Provide the [X, Y] coordinate of the cell's center where the given text is located.  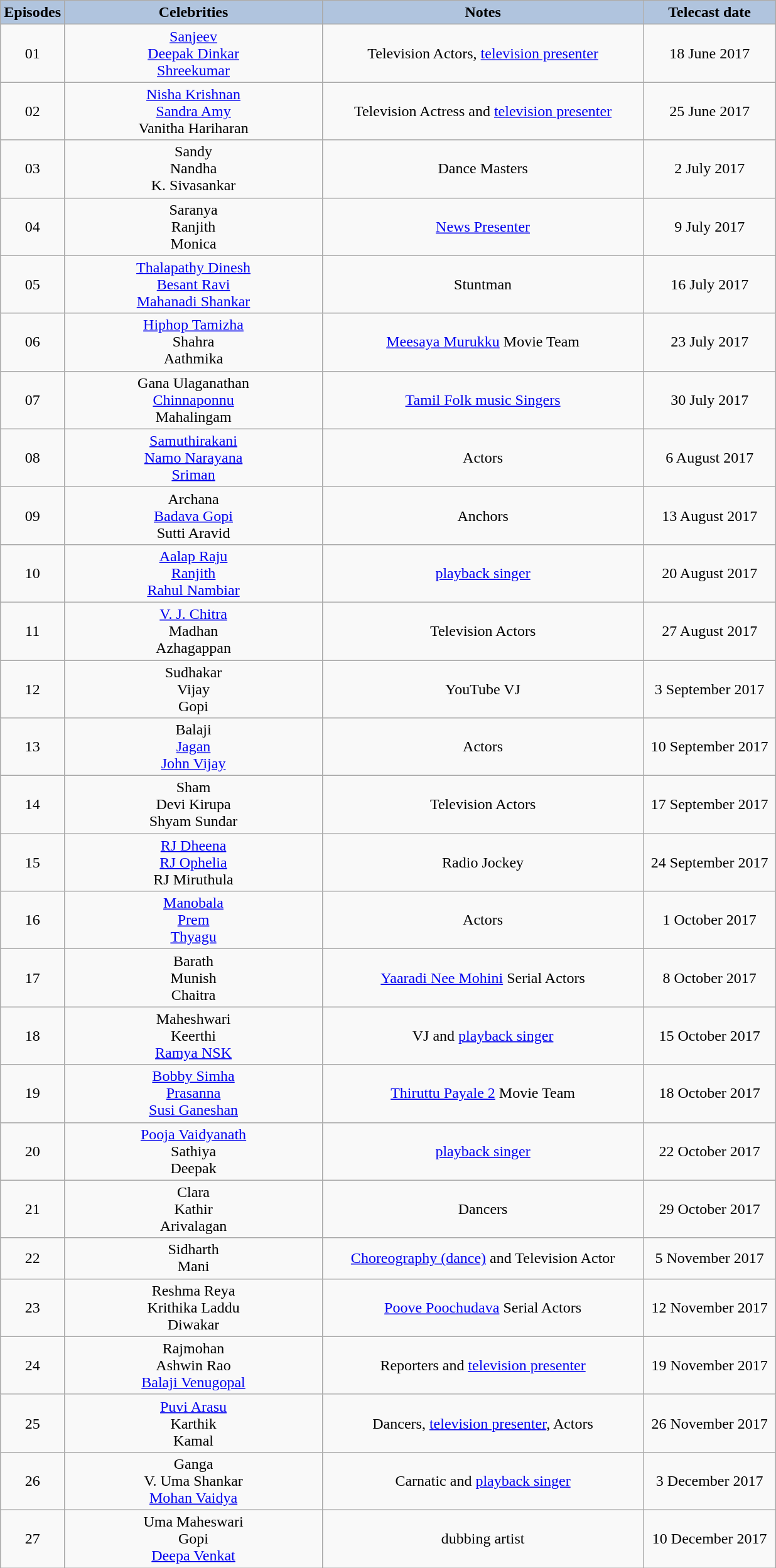
22 [33, 1258]
Manobala Prem Thyagu [193, 920]
YouTube VJ [483, 689]
Sudhakar Vijay Gopi [193, 689]
RJ Dheena RJ Ophelia RJ Miruthula [193, 862]
Dance Masters [483, 169]
Pooja Vaidyanath Sathiya Deepak [193, 1151]
Episodes [33, 13]
17 September 2017 [709, 805]
15 [33, 862]
Radio Jockey [483, 862]
Meesaya Murukku Movie Team [483, 342]
Television Actors, television presenter [483, 53]
Archana Badava Gopi Sutti Aravid [193, 515]
Reshma Reya Krithika Laddu Diwakar [193, 1308]
Telecast date [709, 13]
26 November 2017 [709, 1423]
26 [33, 1481]
18 October 2017 [709, 1093]
Nisha Krishnan Sandra Amy Vanitha Hariharan [193, 111]
Gana Ulaganathan Chinnaponnu Mahalingam [193, 400]
17 [33, 978]
12 November 2017 [709, 1308]
20 August 2017 [709, 573]
08 [33, 458]
13 [33, 747]
10 December 2017 [709, 1538]
9 July 2017 [709, 227]
Maheshwari Keerthi Ramya NSK [193, 1036]
Clara Kathir Arivalagan [193, 1209]
06 [33, 342]
23 [33, 1308]
Sanjeev Deepak Dinkar Shreekumar [193, 53]
Poove Poochudava Serial Actors [483, 1308]
Ganga V. Uma Shankar Mohan Vaidya [193, 1481]
News Presenter [483, 227]
23 July 2017 [709, 342]
Thiruttu Payale 2 Movie Team [483, 1093]
02 [33, 111]
Television Actress and television presenter [483, 111]
29 October 2017 [709, 1209]
2 July 2017 [709, 169]
Tamil Folk music Singers [483, 400]
Thalapathy Dinesh Besant Ravi Mahanadi Shankar [193, 284]
19 November 2017 [709, 1365]
22 October 2017 [709, 1151]
dubbing artist [483, 1538]
13 August 2017 [709, 515]
03 [33, 169]
Rajmohan Ashwin Rao Balaji Venugopal [193, 1365]
10 [33, 573]
Hiphop Tamizha Shahra Aathmika [193, 342]
Celebrities [193, 13]
30 July 2017 [709, 400]
24 September 2017 [709, 862]
Sham Devi Kirupa Shyam Sundar [193, 805]
24 [33, 1365]
Uma Maheswari Gopi Deepa Venkat [193, 1538]
8 October 2017 [709, 978]
Sidharth Mani [193, 1258]
3 December 2017 [709, 1481]
19 [33, 1093]
04 [33, 227]
Bobby Simha Prasanna Susi Ganeshan [193, 1093]
Anchors [483, 515]
Barath Munish Chaitra [193, 978]
Balaji Jagan John Vijay [193, 747]
VJ and playback singer [483, 1036]
Reporters and television presenter [483, 1365]
18 [33, 1036]
07 [33, 400]
27 August 2017 [709, 631]
1 October 2017 [709, 920]
10 September 2017 [709, 747]
Stuntman [483, 284]
Carnatic and playback singer [483, 1481]
16 [33, 920]
Saranya Ranjith Monica [193, 227]
6 August 2017 [709, 458]
27 [33, 1538]
12 [33, 689]
Samuthirakani Namo Narayana Sriman [193, 458]
5 November 2017 [709, 1258]
20 [33, 1151]
05 [33, 284]
Dancers, television presenter, Actors [483, 1423]
Choreography (dance) and Television Actor [483, 1258]
15 October 2017 [709, 1036]
Dancers [483, 1209]
18 June 2017 [709, 53]
Notes [483, 13]
01 [33, 53]
09 [33, 515]
Yaaradi Nee Mohini Serial Actors [483, 978]
14 [33, 805]
16 July 2017 [709, 284]
Puvi Arasu Karthik Kamal [193, 1423]
21 [33, 1209]
25 [33, 1423]
3 September 2017 [709, 689]
11 [33, 631]
V. J. Chitra Madhan Azhagappan [193, 631]
Aalap Raju Ranjith Rahul Nambiar [193, 573]
25 June 2017 [709, 111]
Sandy Nandha K. Sivasankar [193, 169]
